Search for the cell housing the specified text and yield its [X, Y] center coordinate. 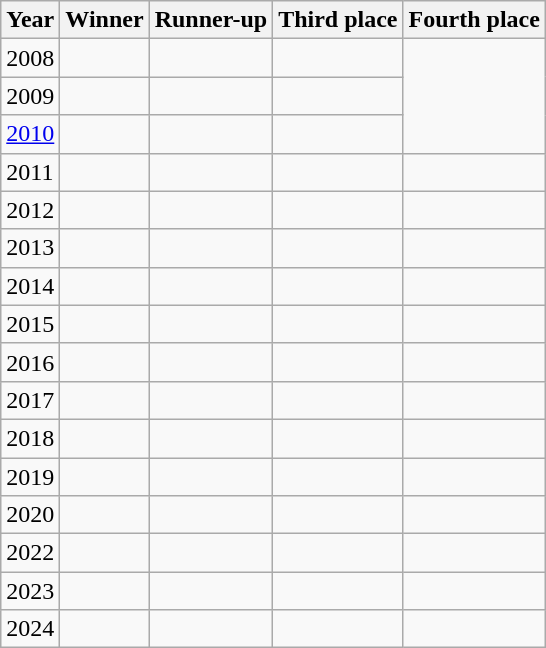
2022 [30, 553]
2019 [30, 477]
2008 [30, 58]
2023 [30, 591]
Winner [104, 20]
Third place [338, 20]
2014 [30, 286]
2012 [30, 210]
Fourth place [474, 20]
2024 [30, 629]
2017 [30, 400]
2011 [30, 172]
2015 [30, 324]
2018 [30, 438]
Year [30, 20]
2009 [30, 96]
2013 [30, 248]
2010 [30, 134]
Runner-up [211, 20]
2020 [30, 515]
2016 [30, 362]
